From the cell containing the given text, extract its center point as (X, Y) coordinate. 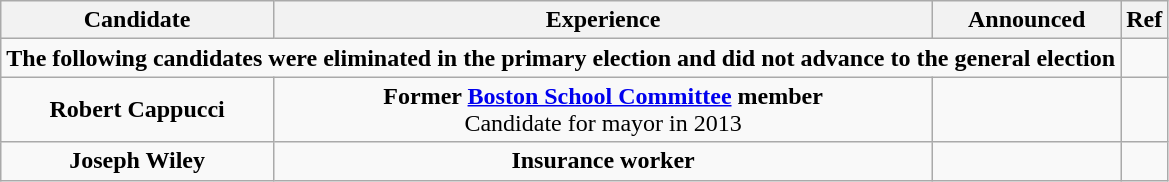
Insurance worker (602, 161)
The following candidates were eliminated in the primary election and did not advance to the general election (561, 58)
Announced (1027, 20)
Joseph Wiley (138, 161)
Candidate (138, 20)
Former Boston School Committee memberCandidate for mayor in 2013 (602, 110)
Ref (1144, 20)
Robert Cappucci (138, 110)
Experience (602, 20)
